Find where the given text appears and provide that cell's center as (x, y) coordinate. 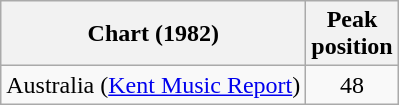
Chart (1982) (154, 34)
48 (352, 85)
Australia (Kent Music Report) (154, 85)
Peakposition (352, 34)
